Identify which cell holds the provided text, then report its (x, y) central coordinate. 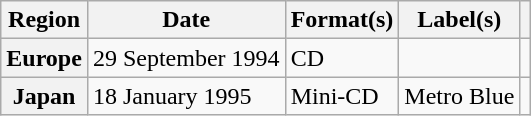
CD (342, 58)
Japan (44, 96)
Mini-CD (342, 96)
Date (186, 20)
Europe (44, 58)
Format(s) (342, 20)
18 January 1995 (186, 96)
Region (44, 20)
29 September 1994 (186, 58)
Label(s) (460, 20)
Metro Blue (460, 96)
